Search for the cell housing the specified text and yield its [X, Y] center coordinate. 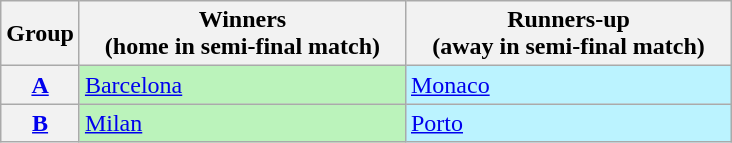
Milan [242, 123]
Barcelona [242, 85]
Monaco [568, 85]
B [40, 123]
A [40, 85]
Runners-up(away in semi-final match) [568, 34]
Winners(home in semi-final match) [242, 34]
Group [40, 34]
Porto [568, 123]
